Find where the given text appears and provide that cell's center as (X, Y) coordinate. 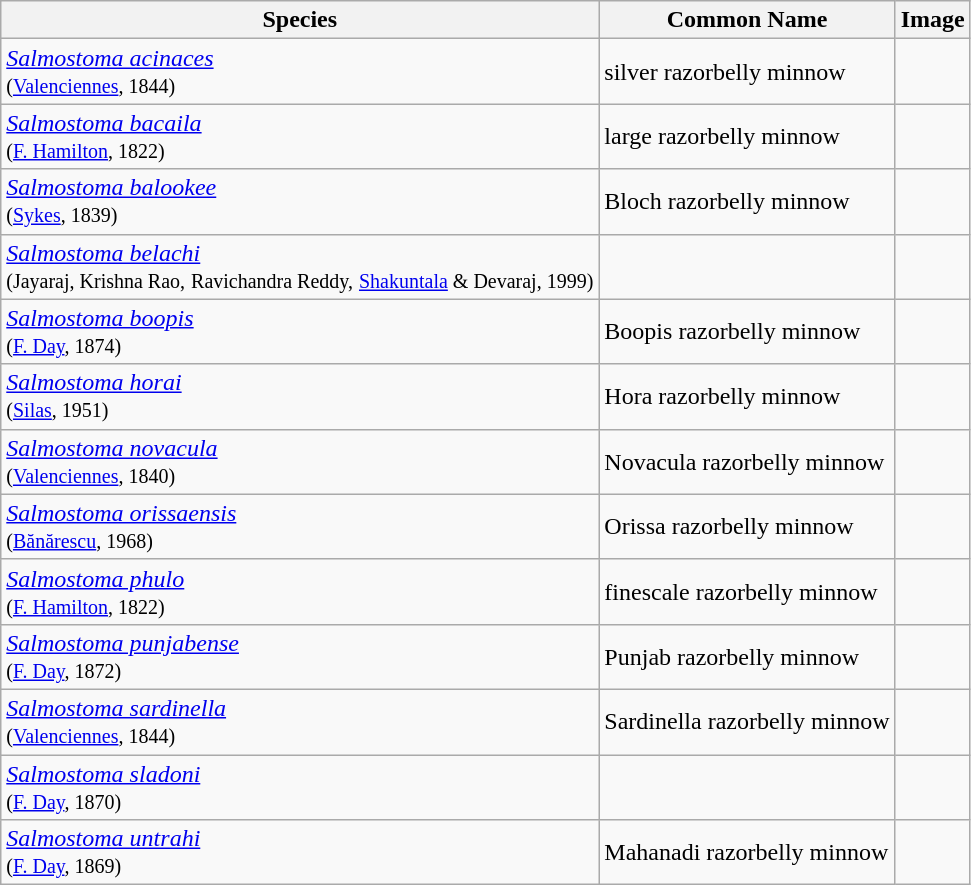
Salmostoma orissaensis(Bănărescu, 1968) (300, 526)
Salmostoma horai(Silas, 1951) (300, 396)
Salmostoma belachi(Jayaraj, Krishna Rao, Ravichandra Reddy, Shakuntala & Devaraj, 1999) (300, 266)
Salmostoma bacaila(F. Hamilton, 1822) (300, 136)
finescale razorbelly minnow (747, 592)
Salmostoma sardinella(Valenciennes, 1844) (300, 722)
Salmostoma acinaces(Valenciennes, 1844) (300, 72)
Salmostoma boopis(F. Day, 1874) (300, 332)
Salmostoma sladoni(F. Day, 1870) (300, 786)
Novacula razorbelly minnow (747, 462)
Mahanadi razorbelly minnow (747, 852)
Punjab razorbelly minnow (747, 656)
Hora razorbelly minnow (747, 396)
Bloch razorbelly minnow (747, 202)
Boopis razorbelly minnow (747, 332)
Image (932, 20)
Salmostoma untrahi(F. Day, 1869) (300, 852)
Sardinella razorbelly minnow (747, 722)
Salmostoma balookee(Sykes, 1839) (300, 202)
Salmostoma phulo(F. Hamilton, 1822) (300, 592)
Salmostoma punjabense(F. Day, 1872) (300, 656)
large razorbelly minnow (747, 136)
silver razorbelly minnow (747, 72)
Orissa razorbelly minnow (747, 526)
Common Name (747, 20)
Species (300, 20)
Salmostoma novacula(Valenciennes, 1840) (300, 462)
